Return the [X, Y] coordinate for the center point of the cell that contains the specified text.  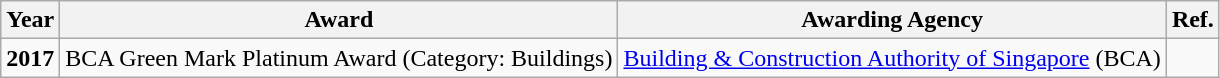
Ref. [1192, 20]
Building & Construction Authority of Singapore (BCA) [892, 58]
BCA Green Mark Platinum Award (Category: Buildings) [339, 58]
Awarding Agency [892, 20]
Year [30, 20]
2017 [30, 58]
Award [339, 20]
